Locate the cell with the specified text and output its [x, y] center coordinate. 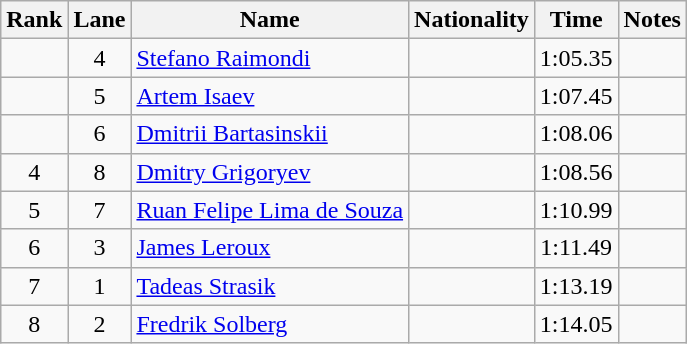
Tadeas Strasik [270, 286]
Rank [34, 20]
Dmitrii Bartasinskii [270, 134]
1:07.45 [576, 96]
1:14.05 [576, 324]
2 [100, 324]
Artem Isaev [270, 96]
Stefano Raimondi [270, 58]
1:13.19 [576, 286]
1:11.49 [576, 248]
Ruan Felipe Lima de Souza [270, 210]
Lane [100, 20]
1:08.06 [576, 134]
3 [100, 248]
Nationality [472, 20]
1:10.99 [576, 210]
1:08.56 [576, 172]
Fredrik Solberg [270, 324]
Notes [652, 20]
Time [576, 20]
Dmitry Grigoryev [270, 172]
1:05.35 [576, 58]
Name [270, 20]
James Leroux [270, 248]
1 [100, 286]
